Return [X, Y] of the center of cell containing provided text 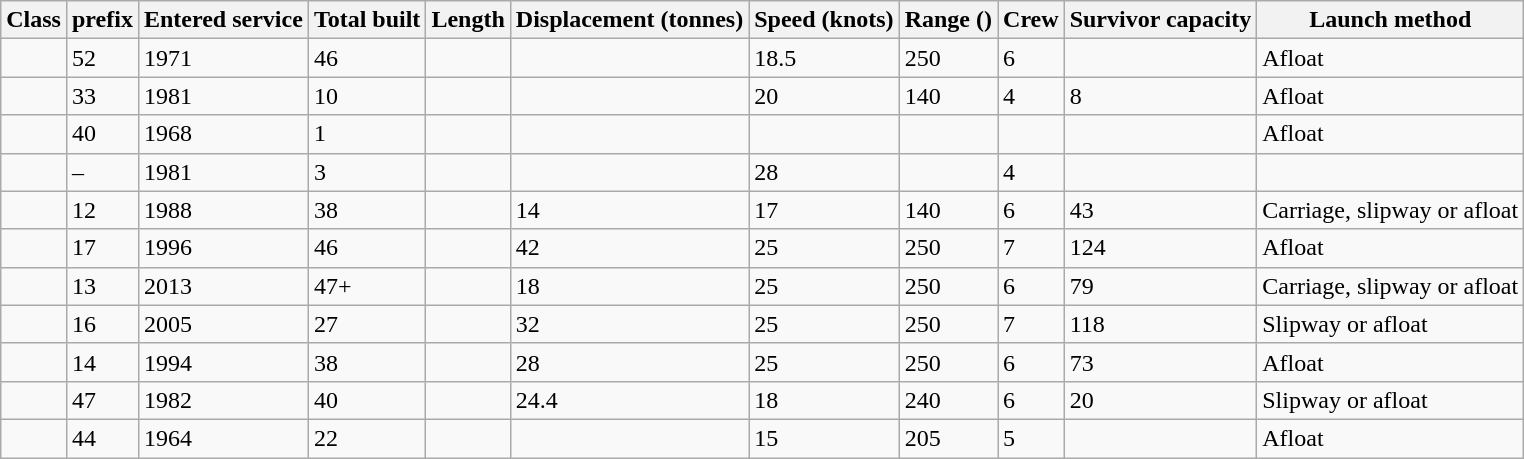
Launch method [1390, 20]
Length [468, 20]
1996 [223, 248]
prefix [102, 20]
1968 [223, 134]
10 [367, 96]
15 [824, 438]
Survivor capacity [1160, 20]
43 [1160, 210]
Crew [1032, 20]
Range () [948, 20]
118 [1160, 324]
240 [948, 400]
73 [1160, 362]
47 [102, 400]
18.5 [824, 58]
33 [102, 96]
205 [948, 438]
1964 [223, 438]
42 [629, 248]
Speed (knots) [824, 20]
2005 [223, 324]
Total built [367, 20]
22 [367, 438]
1982 [223, 400]
1988 [223, 210]
24.4 [629, 400]
1971 [223, 58]
124 [1160, 248]
Class [34, 20]
3 [367, 172]
1 [367, 134]
13 [102, 286]
Displacement (tonnes) [629, 20]
2013 [223, 286]
8 [1160, 96]
79 [1160, 286]
47+ [367, 286]
44 [102, 438]
1994 [223, 362]
– [102, 172]
16 [102, 324]
Entered service [223, 20]
32 [629, 324]
27 [367, 324]
12 [102, 210]
52 [102, 58]
5 [1032, 438]
